Provide the [X, Y] coordinate of the cell's center where the given text is located.  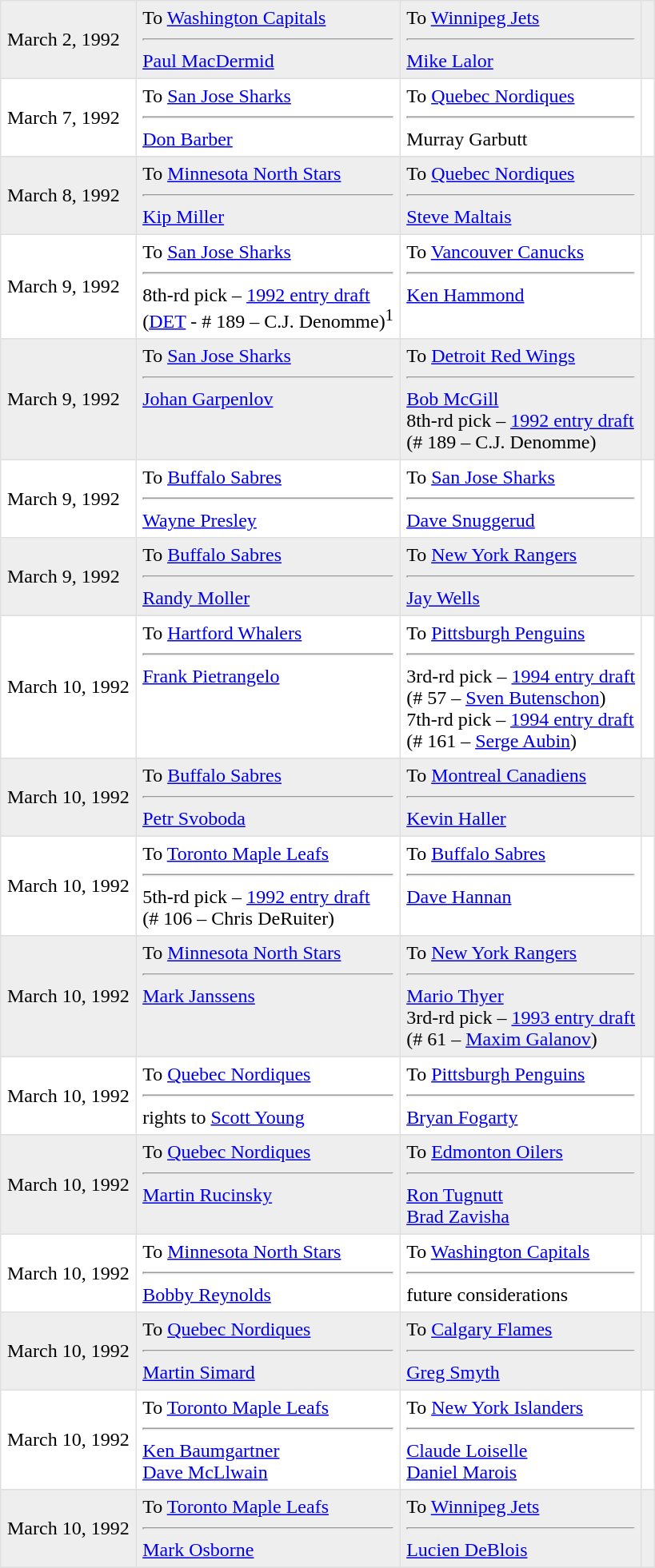
To New York RangersJay Wells [521, 577]
To Detroit Red WingsBob McGill8th-rd pick – 1992 entry draft(# 189 – C.J. Denomme) [521, 400]
To Toronto Maple LeafsKen BaumgartnerDave McLlwain [268, 1440]
To New York IslandersClaude LoiselleDaniel Marois [521, 1440]
To Buffalo SabresRandy Moller [268, 577]
To Quebec NordiquesMurray Garbutt [521, 117]
To Toronto Maple Leafs5th-rd pick – 1992 entry draft(# 106 – Chris DeRuiter) [268, 886]
To Buffalo SabresWayne Presley [268, 499]
To Edmonton OilersRon TugnuttBrad Zavisha [521, 1184]
To New York RangersMario Thyer3rd-rd pick – 1993 entry draft(# 61 – Maxim Galanov) [521, 997]
To Hartford WhalersFrank Pietrangelo [268, 687]
To Toronto Maple LeafsMark Osborne [268, 1529]
To Calgary FlamesGreg Smyth [521, 1351]
To Minnesota North StarsBobby Reynolds [268, 1274]
To Washington CapitalsPaul MacDermid [268, 40]
To San Jose Sharks8th-rd pick – 1992 entry draft(DET - # 189 – C.J. Denomme)1 [268, 286]
March 2, 1992 [69, 40]
To Montreal CanadiensKevin Haller [521, 798]
To Minnesota North StarsKip Miller [268, 196]
To Quebec NordiquesMartin Rucinsky [268, 1184]
March 8, 1992 [69, 196]
To Pittsburgh Penguins3rd-rd pick – 1994 entry draft(# 57 – Sven Butenschon)7th-rd pick – 1994 entry draft(# 161 – Serge Aubin) [521, 687]
To Pittsburgh PenguinsBryan Fogarty [521, 1096]
To San Jose SharksDon Barber [268, 117]
To Washington Capitalsfuture considerations [521, 1274]
To Vancouver CanucksKen Hammond [521, 286]
To Minnesota North StarsMark Janssens [268, 997]
To San Jose SharksJohan Garpenlov [268, 400]
To Quebec NordiquesSteve Maltais [521, 196]
To San Jose SharksDave Snuggerud [521, 499]
To Buffalo SabresPetr Svoboda [268, 798]
To Winnipeg JetsMike Lalor [521, 40]
To Winnipeg JetsLucien DeBlois [521, 1529]
To Quebec NordiquesMartin Simard [268, 1351]
March 7, 1992 [69, 117]
To Quebec Nordiquesrights to Scott Young [268, 1096]
To Buffalo SabresDave Hannan [521, 886]
